Capture the cell that displays the provided text and extract its [x, y] central coordinate. 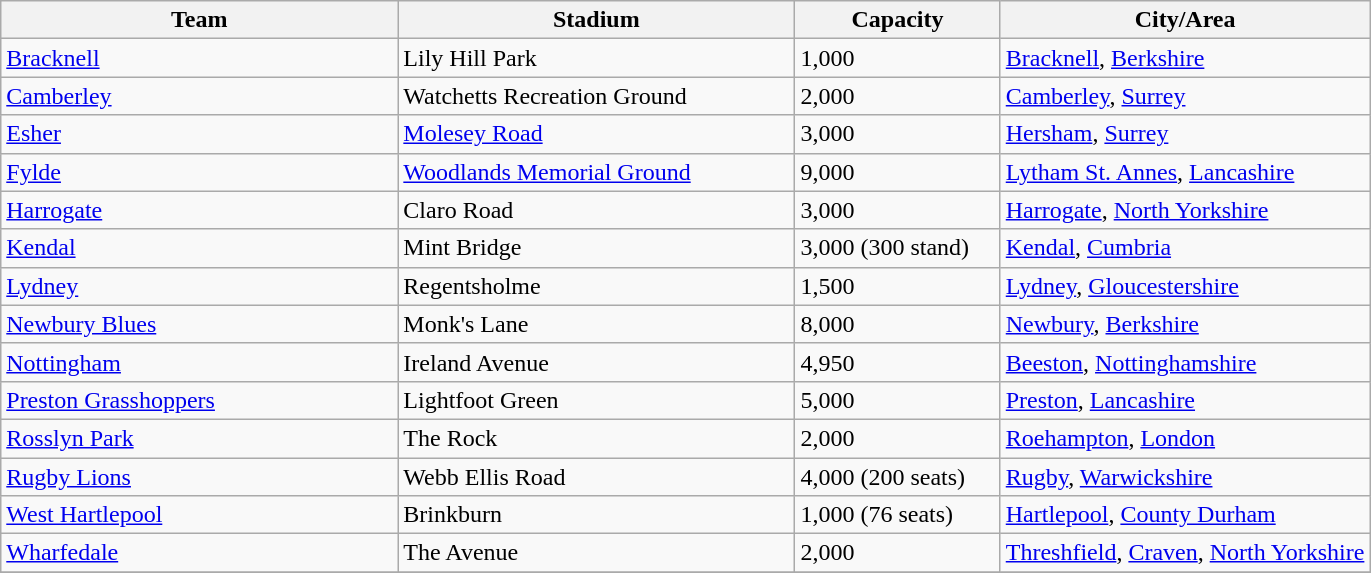
4,000 (200 seats) [898, 477]
Lily Hill Park [596, 58]
Team [200, 20]
1,500 [898, 286]
Capacity [898, 20]
Harrogate [200, 210]
Webb Ellis Road [596, 477]
Monk's Lane [596, 324]
9,000 [898, 172]
Kendal [200, 248]
Threshfield, Craven, North Yorkshire [1185, 553]
Camberley [200, 96]
Stadium [596, 20]
Hersham, Surrey [1185, 134]
Lightfoot Green [596, 400]
Bracknell [200, 58]
The Rock [596, 438]
Camberley, Surrey [1185, 96]
Brinkburn [596, 515]
Lydney [200, 286]
Hartlepool, County Durham [1185, 515]
Mint Bridge [596, 248]
Fylde [200, 172]
Regentsholme [596, 286]
Beeston, Nottinghamshire [1185, 362]
Newbury, Berkshire [1185, 324]
Rugby Lions [200, 477]
Wharfedale [200, 553]
Molesey Road [596, 134]
Rugby, Warwickshire [1185, 477]
The Avenue [596, 553]
1,000 (76 seats) [898, 515]
5,000 [898, 400]
Nottingham [200, 362]
Bracknell, Berkshire [1185, 58]
1,000 [898, 58]
West Hartlepool [200, 515]
Lytham St. Annes, Lancashire [1185, 172]
Rosslyn Park [200, 438]
Claro Road [596, 210]
3,000 (300 stand) [898, 248]
Woodlands Memorial Ground [596, 172]
Preston, Lancashire [1185, 400]
Ireland Avenue [596, 362]
Preston Grasshoppers [200, 400]
City/Area [1185, 20]
Newbury Blues [200, 324]
Lydney, Gloucestershire [1185, 286]
Watchetts Recreation Ground [596, 96]
Harrogate, North Yorkshire [1185, 210]
Roehampton, London [1185, 438]
8,000 [898, 324]
Esher [200, 134]
4,950 [898, 362]
Kendal, Cumbria [1185, 248]
